Scan for the cell matching the given text and deliver its [x, y] coordinate at center. 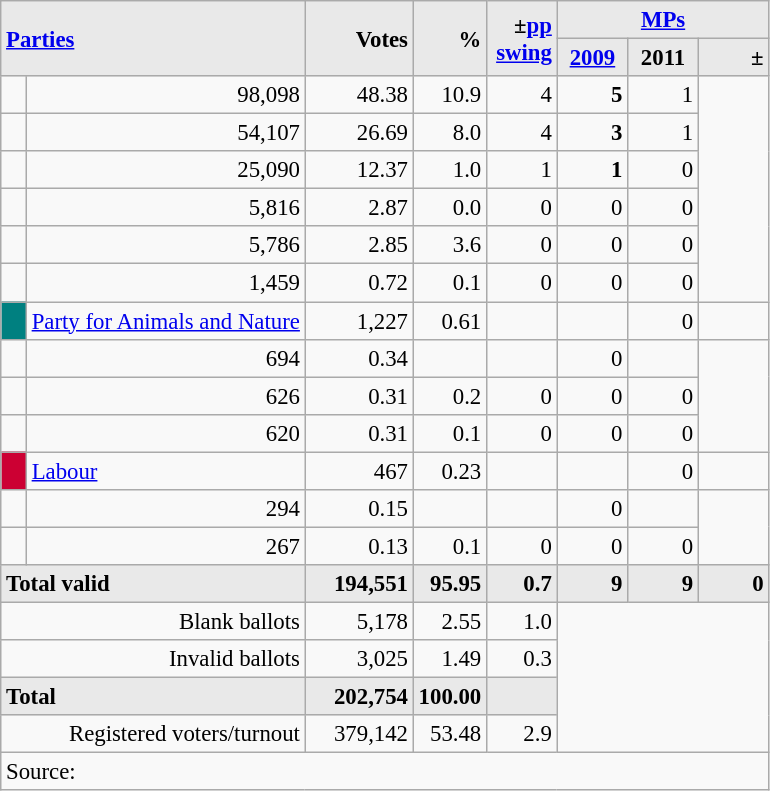
5,816 [166, 208]
±pp swing [522, 38]
0.7 [522, 584]
3.6 [450, 245]
54,107 [166, 133]
0.2 [450, 396]
294 [166, 509]
5,786 [166, 245]
2.85 [359, 245]
0.72 [359, 283]
1,459 [166, 283]
2.87 [359, 208]
0.13 [359, 546]
3,025 [359, 659]
26.69 [359, 133]
% [450, 38]
1.49 [450, 659]
Registered voters/turnout [153, 734]
48.38 [359, 95]
2.55 [450, 621]
Blank ballots [153, 621]
Party for Animals and Nature [166, 321]
626 [166, 396]
8.0 [450, 133]
Source: [385, 772]
Votes [359, 38]
0.61 [450, 321]
0.0 [450, 208]
202,754 [359, 697]
0.3 [522, 659]
194,551 [359, 584]
5,178 [359, 621]
53.48 [450, 734]
1,227 [359, 321]
100.00 [450, 697]
0.15 [359, 509]
MPs [663, 20]
3 [592, 133]
10.9 [450, 95]
Total valid [153, 584]
12.37 [359, 170]
95.95 [450, 584]
467 [359, 471]
Parties [153, 38]
0.34 [359, 358]
25,090 [166, 170]
2009 [592, 58]
98,098 [166, 95]
5 [592, 95]
379,142 [359, 734]
620 [166, 433]
Total [153, 697]
Labour [166, 471]
694 [166, 358]
267 [166, 546]
± [734, 58]
0.23 [450, 471]
Invalid ballots [153, 659]
2011 [664, 58]
2.9 [522, 734]
